Return [X, Y] of the center of cell containing provided text 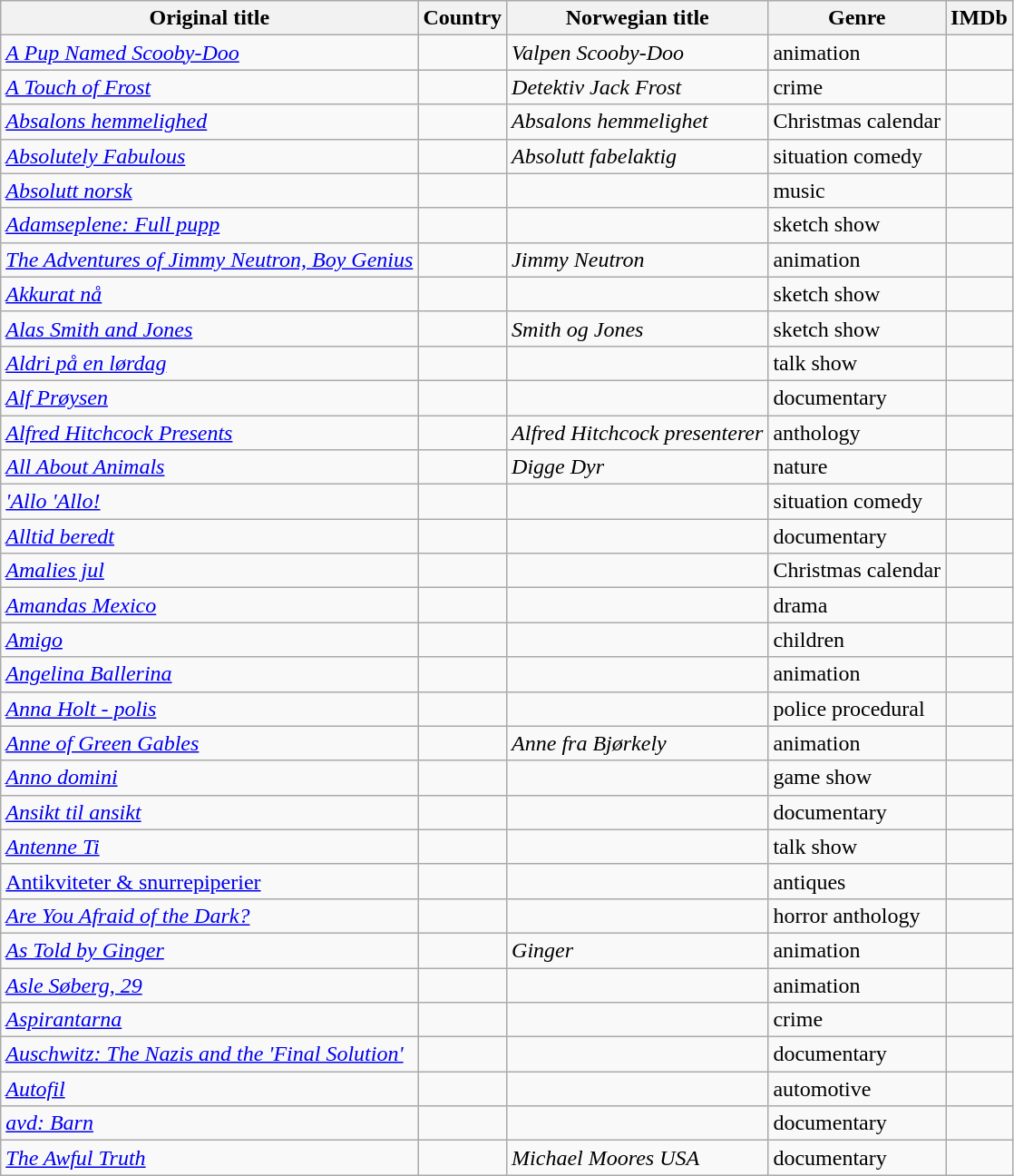
Alltid beredt [210, 536]
A Pup Named Scooby-Doo [210, 53]
Are You Afraid of the Dark? [210, 916]
Adamseplene: Full pupp [210, 225]
Ginger [638, 950]
Detektiv Jack Frost [638, 87]
Michael Moores USA [638, 1158]
Amalies jul [210, 571]
As Told by Ginger [210, 950]
drama [857, 605]
music [857, 191]
Country [463, 18]
The Awful Truth [210, 1158]
Antikviteter & snurrepiperier [210, 881]
Aspirantarna [210, 1020]
automotive [857, 1089]
A Touch of Frost [210, 87]
Anna Holt - polis [210, 709]
Absalons hemmelighed [210, 122]
Angelina Ballerina [210, 674]
Genre [857, 18]
Asle Søberg, 29 [210, 985]
Alf Prøysen [210, 397]
Absolutt norsk [210, 191]
game show [857, 778]
Akkurat nå [210, 294]
Jimmy Neutron [638, 260]
anthology [857, 433]
Alas Smith and Jones [210, 328]
The Adventures of Jimmy Neutron, Boy Genius [210, 260]
Absolutt fabelaktig [638, 156]
Antenne Ti [210, 847]
Alfred Hitchcock presenterer [638, 433]
Anne fra Bjørkely [638, 743]
children [857, 640]
All About Animals [210, 467]
Alfred Hitchcock Presents [210, 433]
Ansikt til ansikt [210, 812]
IMDb [980, 18]
Digge Dyr [638, 467]
Norwegian title [638, 18]
'Allo 'Allo! [210, 502]
antiques [857, 881]
Absolutely Fabulous [210, 156]
Smith og Jones [638, 328]
Aldri på en lørdag [210, 363]
Autofil [210, 1089]
avd: Barn [210, 1123]
Amigo [210, 640]
Absalons hemmelighet [638, 122]
police procedural [857, 709]
horror anthology [857, 916]
Anne of Green Gables [210, 743]
Valpen Scooby-Doo [638, 53]
nature [857, 467]
Amandas Mexico [210, 605]
Auschwitz: The Nazis and the 'Final Solution' [210, 1054]
Original title [210, 18]
Anno domini [210, 778]
